Pinpoint the cell where the given text exists, returning its (x, y) midpoint coordinate. 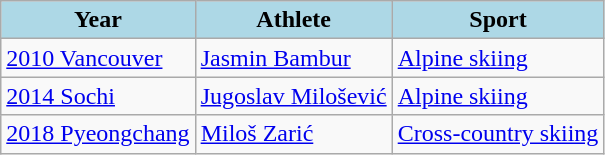
Jugoslav Milošević (294, 96)
Miloš Zarić (294, 134)
2014 Sochi (98, 96)
Cross-country skiing (498, 134)
2018 Pyeongchang (98, 134)
Sport (498, 20)
Year (98, 20)
Athlete (294, 20)
2010 Vancouver (98, 58)
Jasmin Bambur (294, 58)
